Find where the given text appears and provide that cell's center as [x, y] coordinate. 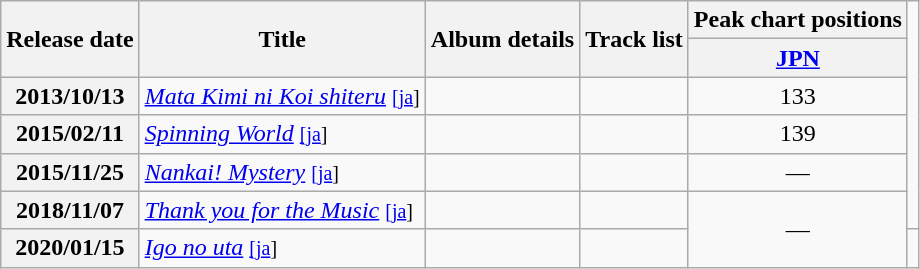
Track list [634, 39]
2015/11/25 [70, 172]
Thank you for the Music [ja] [282, 210]
Igo no uta [ja] [282, 248]
JPN [798, 58]
Nankai! Mystery [ja] [282, 172]
2018/11/07 [70, 210]
Release date [70, 39]
Spinning World [ja] [282, 134]
2013/10/13 [70, 96]
Peak chart positions [798, 20]
2015/02/11 [70, 134]
2020/01/15 [70, 248]
133 [798, 96]
Album details [502, 39]
Title [282, 39]
139 [798, 134]
Mata Kimi ni Koi shiteru [ja] [282, 96]
